Pinpoint the cell where the given text exists, returning its [X, Y] midpoint coordinate. 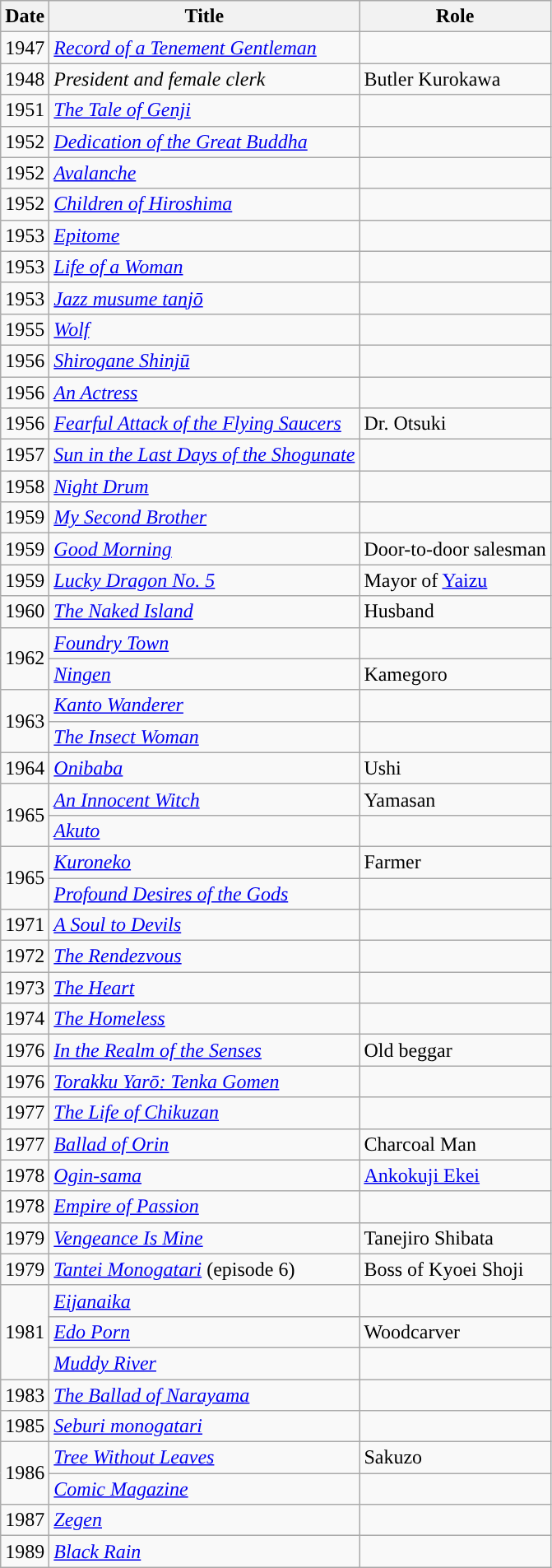
Foundry Town [204, 643]
1981 [25, 1332]
Ogin-sama [204, 1175]
Door-to-door salesman [456, 549]
The Tale of Genji [204, 110]
Epitome [204, 235]
The Insect Woman [204, 737]
Empire of Passion [204, 1207]
Charcoal Man [456, 1144]
Black Rain [204, 1552]
Farmer [456, 862]
An Innocent Witch [204, 799]
Vengeance Is Mine [204, 1238]
1964 [25, 768]
Avalanche [204, 173]
1963 [25, 721]
Edo Porn [204, 1332]
Fearful Attack of the Flying Saucers [204, 424]
Profound Desires of the Gods [204, 893]
Record of a Tenement Gentleman [204, 48]
Zegen [204, 1520]
1955 [25, 329]
The Naked Island [204, 612]
An Actress [204, 393]
Dr. Otsuki [456, 424]
1973 [25, 988]
Akuto [204, 831]
1951 [25, 110]
President and female clerk [204, 79]
Mayor of Yaizu [456, 580]
1974 [25, 1019]
Boss of Kyoei Shoji [456, 1269]
Ballad of Orin [204, 1144]
1947 [25, 48]
Onibaba [204, 768]
Ushi [456, 768]
1989 [25, 1552]
Jazz musume tanjō [204, 298]
Tree Without Leaves [204, 1458]
Husband [456, 612]
The Ballad of Narayama [204, 1395]
Sun in the Last Days of the Shogunate [204, 455]
Tantei Monogatari (episode 6) [204, 1269]
The Heart [204, 988]
Old beggar [456, 1050]
Comic Magazine [204, 1489]
1986 [25, 1473]
The Life of Chikuzan [204, 1113]
1960 [25, 612]
Life of a Woman [204, 267]
Butler Kurokawa [456, 79]
Ningen [204, 674]
Kuroneko [204, 862]
Woodcarver [456, 1332]
1987 [25, 1520]
1983 [25, 1395]
Dedication of the Great Buddha [204, 142]
My Second Brother [204, 518]
In the Realm of the Senses [204, 1050]
Kanto Wanderer [204, 705]
Kamegoro [456, 674]
Muddy River [204, 1363]
1972 [25, 956]
1948 [25, 79]
Good Morning [204, 549]
Title [204, 16]
1971 [25, 925]
Night Drum [204, 486]
The Rendezvous [204, 956]
A Soul to Devils [204, 925]
Date [25, 16]
The Homeless [204, 1019]
1962 [25, 658]
1958 [25, 486]
1985 [25, 1426]
Lucky Dragon No. 5 [204, 580]
Sakuzo [456, 1458]
Yamasan [456, 799]
Seburi monogatari [204, 1426]
Shirogane Shinjū [204, 361]
Ankokuji Ekei [456, 1175]
Role [456, 16]
Torakku Yarō: Tenka Gomen [204, 1082]
Wolf [204, 329]
Children of Hiroshima [204, 204]
1957 [25, 455]
Tanejiro Shibata [456, 1238]
Eijanaika [204, 1300]
